Output the (x, y) coordinate of the center of the cell containing the given text.  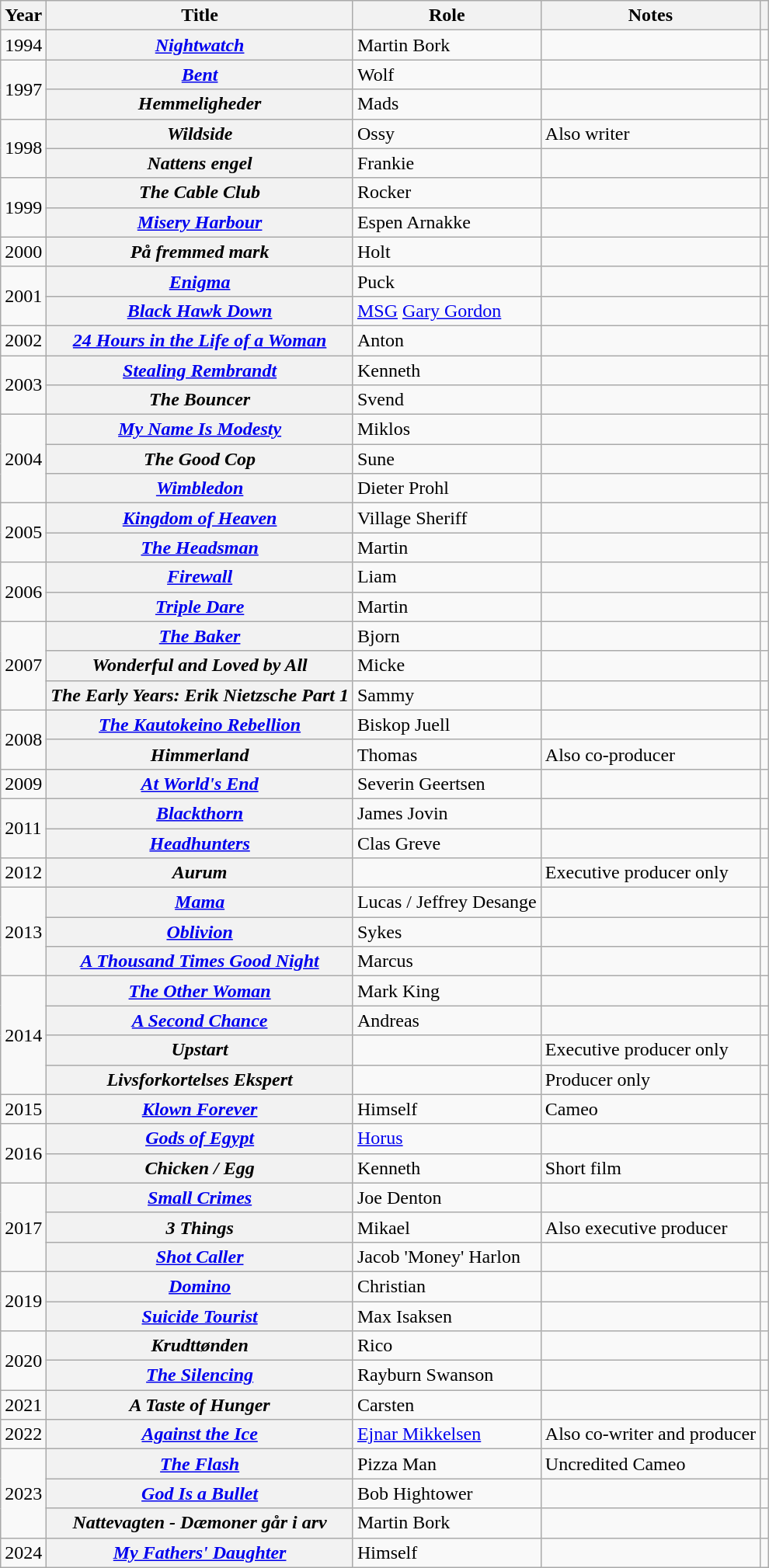
Aurum (200, 873)
Also co-writer and producer (650, 1434)
Mikael (447, 1227)
Severin Geertsen (447, 784)
2017 (23, 1227)
Jacob 'Money' Harlon (447, 1257)
3 Things (200, 1227)
2016 (23, 1153)
2006 (23, 592)
Micke (447, 666)
Wolf (447, 75)
24 Hours in the Life of a Woman (200, 340)
1998 (23, 148)
Triple Dare (200, 607)
2013 (23, 932)
Svend (447, 400)
Sune (447, 459)
Black Hawk Down (200, 311)
Nattens engel (200, 163)
Bent (200, 75)
Nattevagten - Dæmoner går i arv (200, 1523)
2001 (23, 296)
2022 (23, 1434)
Wildside (200, 134)
Krudttønden (200, 1346)
Shot Caller (200, 1257)
MSG Gary Gordon (447, 311)
Lucas / Jeffrey Desange (447, 902)
Also writer (650, 134)
A Thousand Times Good Night (200, 961)
Joe Denton (447, 1198)
Marcus (447, 961)
The Good Cop (200, 459)
Domino (200, 1286)
Carsten (447, 1405)
Upstart (200, 1050)
Anton (447, 340)
Andreas (447, 1020)
Role (447, 16)
2019 (23, 1301)
A Second Chance (200, 1020)
Title (200, 16)
2024 (23, 1552)
Bob Hightower (447, 1493)
Oblivion (200, 932)
Producer only (650, 1080)
Liam (447, 577)
1994 (23, 45)
Notes (650, 16)
2009 (23, 784)
Miklos (447, 429)
Bjorn (447, 636)
2012 (23, 873)
2008 (23, 739)
The Early Years: Erik Nietzsche Part 1 (200, 695)
Rico (447, 1346)
2004 (23, 459)
The Kautokeino Rebellion (200, 725)
The Headsman (200, 548)
Firewall (200, 577)
Stealing Rembrandt (200, 370)
Hemmeligheder (200, 104)
Ejnar Mikkelsen (447, 1434)
2002 (23, 340)
The Silencing (200, 1375)
Thomas (447, 754)
Uncredited Cameo (650, 1464)
Frankie (447, 163)
Christian (447, 1286)
A Taste of Hunger (200, 1405)
Holt (447, 252)
1997 (23, 89)
Nightwatch (200, 45)
Sykes (447, 932)
Sammy (447, 695)
Also co-producer (650, 754)
2014 (23, 1035)
Short film (650, 1168)
På fremmed mark (200, 252)
Small Crimes (200, 1198)
2000 (23, 252)
Max Isaksen (447, 1316)
Rocker (447, 193)
The Cable Club (200, 193)
Headhunters (200, 843)
Suicide Tourist (200, 1316)
The Other Woman (200, 991)
2011 (23, 828)
2005 (23, 533)
The Bouncer (200, 400)
Biskop Juell (447, 725)
Gods of Egypt (200, 1139)
Mama (200, 902)
James Jovin (447, 813)
2007 (23, 666)
Ossy (447, 134)
My Fathers' Daughter (200, 1552)
The Baker (200, 636)
2020 (23, 1361)
At World's End (200, 784)
1999 (23, 207)
Wimbledon (200, 488)
The Flash (200, 1464)
Espen Arnakke (447, 222)
Against the Ice (200, 1434)
Chicken / Egg (200, 1168)
Also executive producer (650, 1227)
Kingdom of Heaven (200, 518)
Cameo (650, 1109)
2021 (23, 1405)
God Is a Bullet (200, 1493)
My Name Is Modesty (200, 429)
2023 (23, 1493)
Klown Forever (200, 1109)
2003 (23, 385)
Clas Greve (447, 843)
Mads (447, 104)
Blackthorn (200, 813)
Wonderful and Loved by All (200, 666)
Village Sheriff (447, 518)
Rayburn Swanson (447, 1375)
Mark King (447, 991)
Dieter Prohl (447, 488)
Horus (447, 1139)
Himmerland (200, 754)
Misery Harbour (200, 222)
Puck (447, 281)
Pizza Man (447, 1464)
Year (23, 16)
2015 (23, 1109)
Livsforkortelses Ekspert (200, 1080)
Enigma (200, 281)
